Search for the cell housing the specified text and yield its (x, y) center coordinate. 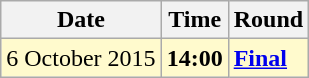
Time (194, 20)
Final (268, 58)
Date (81, 20)
6 October 2015 (81, 58)
Round (268, 20)
14:00 (194, 58)
